From the cell containing the given text, extract its center point as (X, Y) coordinate. 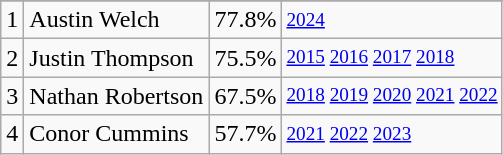
4 (12, 134)
2018 2019 2020 2021 2022 (392, 96)
2024 (392, 20)
Nathan Robertson (116, 96)
67.5% (246, 96)
Austin Welch (116, 20)
Conor Cummins (116, 134)
1 (12, 20)
2015 2016 2017 2018 (392, 58)
75.5% (246, 58)
57.7% (246, 134)
2 (12, 58)
3 (12, 96)
Justin Thompson (116, 58)
77.8% (246, 20)
2021 2022 2023 (392, 134)
